Scan for the cell matching the given text and deliver its [X, Y] coordinate at center. 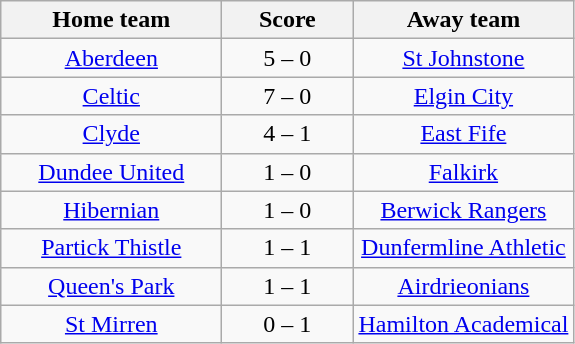
Celtic [112, 96]
St Johnstone [464, 58]
Dunfermline Athletic [464, 248]
Hibernian [112, 210]
4 – 1 [288, 134]
Hamilton Academical [464, 324]
Aberdeen [112, 58]
Dundee United [112, 172]
Away team [464, 20]
Score [288, 20]
Home team [112, 20]
Clyde [112, 134]
Falkirk [464, 172]
St Mirren [112, 324]
Partick Thistle [112, 248]
5 – 0 [288, 58]
Elgin City [464, 96]
Berwick Rangers [464, 210]
7 – 0 [288, 96]
0 – 1 [288, 324]
Queen's Park [112, 286]
Airdrieonians [464, 286]
East Fife [464, 134]
